Return (x, y) of the center of cell containing provided text 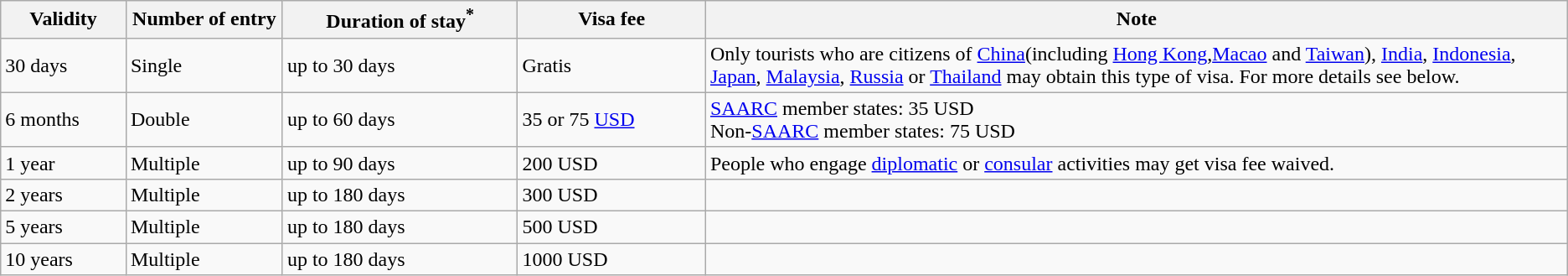
1 year (64, 163)
Note (1136, 20)
Gratis (611, 65)
35 or 75 USD (611, 119)
SAARC member states: 35 USD Non-SAARC member states: 75 USD (1136, 119)
2 years (64, 195)
Duration of stay* (400, 20)
6 months (64, 119)
Validity (64, 20)
Number of entry (204, 20)
Visa fee (611, 20)
1000 USD (611, 259)
30 days (64, 65)
up to 60 days (400, 119)
Single (204, 65)
People who engage diplomatic or consular activities may get visa fee waived. (1136, 163)
up to 30 days (400, 65)
5 years (64, 227)
200 USD (611, 163)
300 USD (611, 195)
500 USD (611, 227)
Double (204, 119)
up to 90 days (400, 163)
10 years (64, 259)
